Detect which cell encompasses the target text, then output its [x, y] center coordinate. 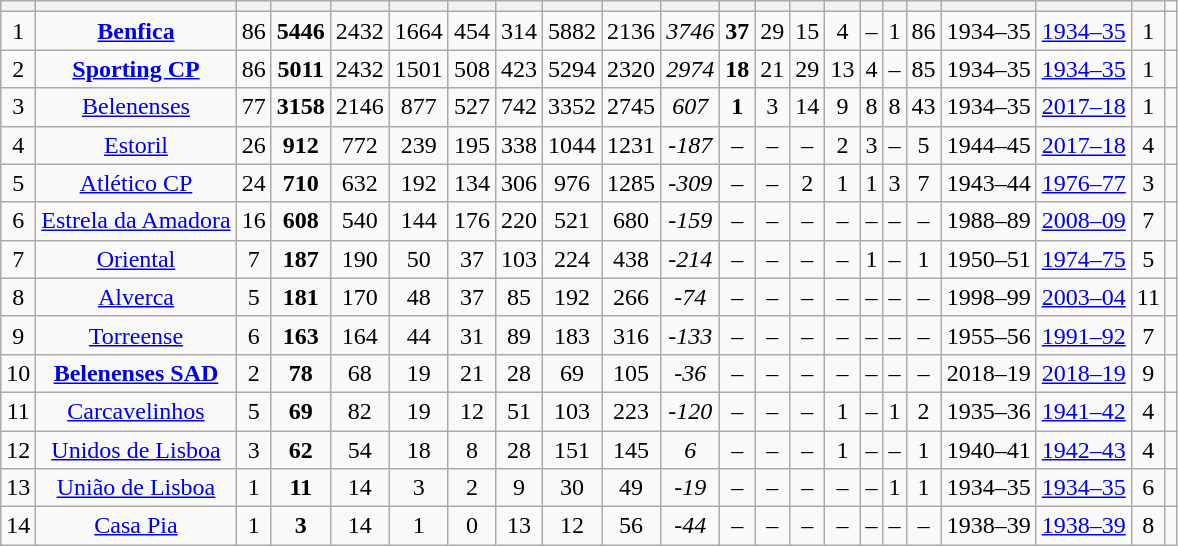
Casa Pia [136, 526]
2136 [632, 31]
1942–43 [1084, 449]
5882 [572, 31]
2146 [360, 107]
Belenenses [136, 107]
1976–77 [1084, 183]
183 [572, 335]
608 [300, 221]
181 [300, 297]
163 [300, 335]
3746 [690, 31]
742 [518, 107]
Oriental [136, 259]
1944–45 [988, 145]
2974 [690, 69]
68 [360, 373]
Estoril [136, 145]
1974–75 [1084, 259]
1998–99 [988, 297]
Belenenses SAD [136, 373]
-19 [690, 488]
Carcavelinhos [136, 411]
Sporting CP [136, 69]
3352 [572, 107]
1940–41 [988, 449]
-309 [690, 183]
16 [254, 221]
56 [632, 526]
607 [690, 107]
62 [300, 449]
50 [418, 259]
2320 [632, 69]
710 [300, 183]
223 [632, 411]
144 [418, 221]
Benfica [136, 31]
1044 [572, 145]
Estrela da Amadora [136, 221]
338 [518, 145]
176 [472, 221]
134 [472, 183]
-159 [690, 221]
438 [632, 259]
306 [518, 183]
1664 [418, 31]
1285 [632, 183]
170 [360, 297]
-214 [690, 259]
454 [472, 31]
632 [360, 183]
1935–36 [988, 411]
1941–42 [1084, 411]
1231 [632, 145]
1501 [418, 69]
266 [632, 297]
51 [518, 411]
772 [360, 145]
2003–04 [1084, 297]
União de Lisboa [136, 488]
1991–92 [1084, 335]
190 [360, 259]
105 [632, 373]
44 [418, 335]
82 [360, 411]
1955–56 [988, 335]
48 [418, 297]
-36 [690, 373]
1943–44 [988, 183]
195 [472, 145]
151 [572, 449]
26 [254, 145]
521 [572, 221]
680 [632, 221]
877 [418, 107]
-133 [690, 335]
187 [300, 259]
5294 [572, 69]
Atlético CP [136, 183]
54 [360, 449]
5446 [300, 31]
164 [360, 335]
Torreense [136, 335]
3158 [300, 107]
145 [632, 449]
89 [518, 335]
2008–09 [1084, 221]
49 [632, 488]
2745 [632, 107]
239 [418, 145]
Unidos de Lisboa [136, 449]
423 [518, 69]
1950–51 [988, 259]
314 [518, 31]
527 [472, 107]
30 [572, 488]
316 [632, 335]
220 [518, 221]
508 [472, 69]
1988–89 [988, 221]
43 [924, 107]
15 [808, 31]
224 [572, 259]
912 [300, 145]
24 [254, 183]
540 [360, 221]
10 [18, 373]
-44 [690, 526]
77 [254, 107]
Alverca [136, 297]
5011 [300, 69]
976 [572, 183]
0 [472, 526]
31 [472, 335]
-187 [690, 145]
-74 [690, 297]
-120 [690, 411]
78 [300, 373]
